Identify which cell holds the provided text, then report its (X, Y) central coordinate. 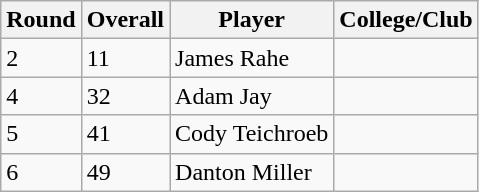
41 (125, 134)
Round (41, 20)
5 (41, 134)
49 (125, 172)
Overall (125, 20)
College/Club (406, 20)
Danton Miller (252, 172)
Adam Jay (252, 96)
Player (252, 20)
James Rahe (252, 58)
4 (41, 96)
11 (125, 58)
Cody Teichroeb (252, 134)
2 (41, 58)
32 (125, 96)
6 (41, 172)
